Scan for the cell matching the given text and deliver its (X, Y) coordinate at center. 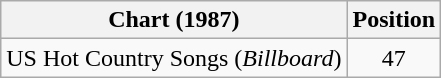
Chart (1987) (174, 20)
Position (394, 20)
US Hot Country Songs (Billboard) (174, 58)
47 (394, 58)
